For the text-containing cell, return its midpoint in [X, Y] coordinate format. 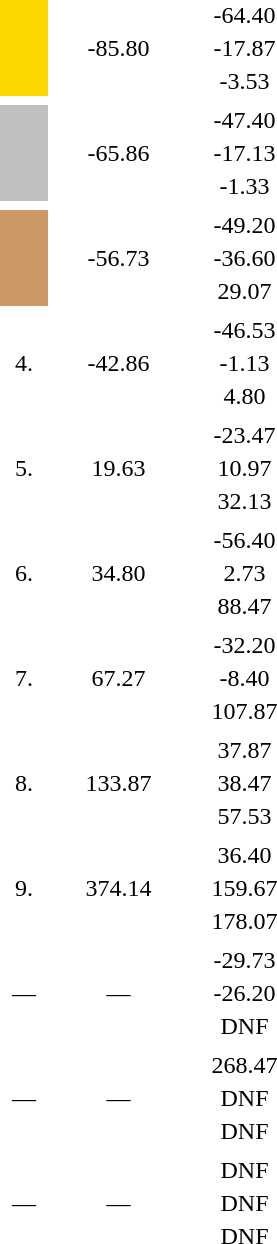
-65.86 [118, 153]
-42.86 [118, 363]
6. [24, 573]
374.14 [118, 888]
7. [24, 678]
8. [24, 783]
34.80 [118, 573]
5. [24, 468]
9. [24, 888]
-56.73 [118, 258]
4. [24, 363]
133.87 [118, 783]
19.63 [118, 468]
67.27 [118, 678]
-85.80 [118, 48]
